Output the [X, Y] coordinate of the center of the cell containing the given text.  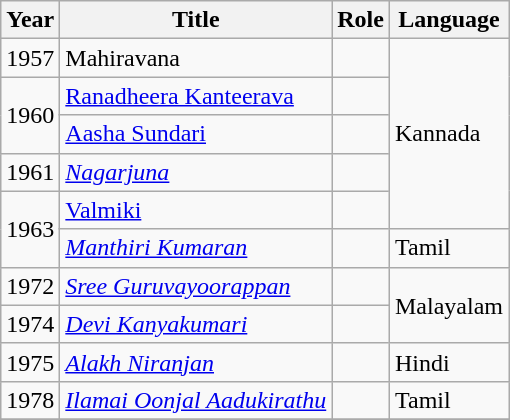
1972 [30, 286]
Title [196, 20]
Malayalam [448, 305]
Nagarjuna [196, 172]
Manthiri Kumaran [196, 248]
Aasha Sundari [196, 134]
Alakh Niranjan [196, 362]
Hindi [448, 362]
1978 [30, 400]
Mahiravana [196, 58]
Role [361, 20]
Ilamai Oonjal Aadukirathu [196, 400]
Valmiki [196, 210]
1974 [30, 324]
1963 [30, 229]
Devi Kanyakumari [196, 324]
Sree Guruvayoorappan [196, 286]
Year [30, 20]
Kannada [448, 134]
Ranadheera Kanteerava [196, 96]
1957 [30, 58]
Language [448, 20]
1960 [30, 115]
1975 [30, 362]
1961 [30, 172]
